From the cell containing the given text, extract its center point as [x, y] coordinate. 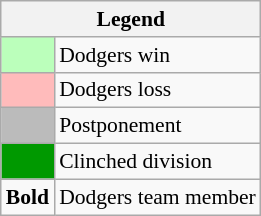
Legend [131, 19]
Dodgers win [158, 55]
Bold [28, 197]
Dodgers team member [158, 197]
Clinched division [158, 162]
Postponement [158, 126]
Dodgers loss [158, 90]
